Find where the given text appears and provide that cell's center as [x, y] coordinate. 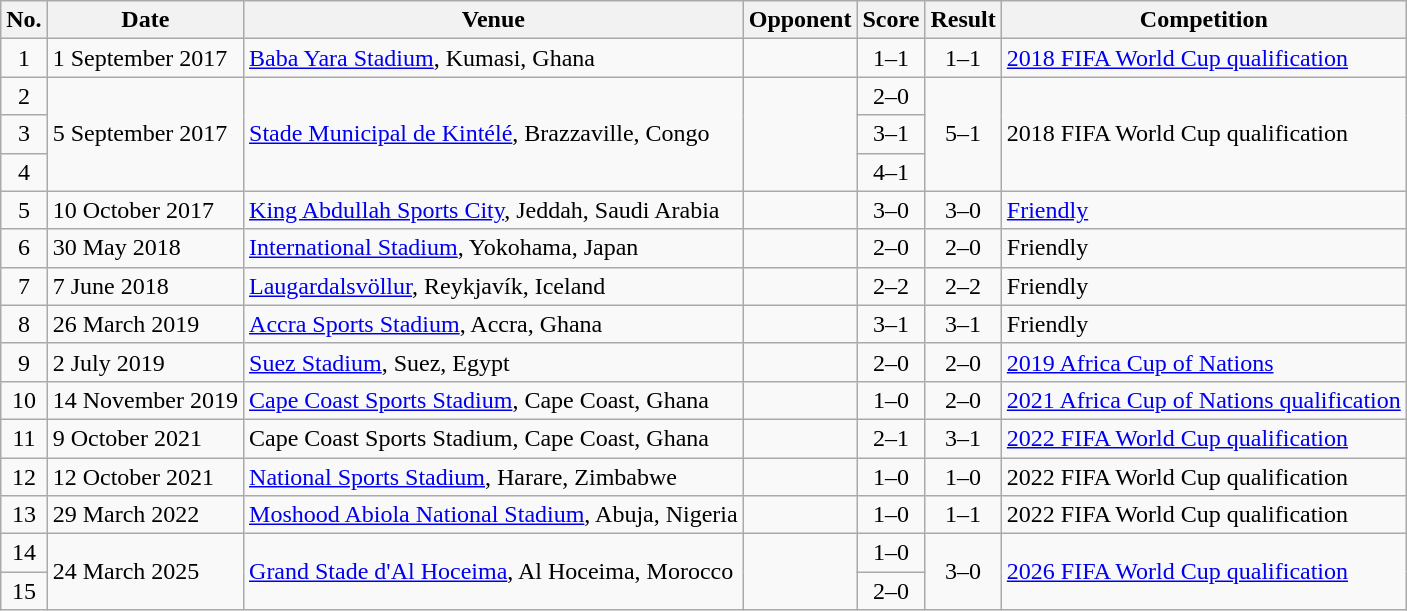
Laugardalsvöllur, Reykjavík, Iceland [494, 286]
8 [24, 324]
Accra Sports Stadium, Accra, Ghana [494, 324]
5 [24, 210]
26 March 2019 [145, 324]
No. [24, 20]
International Stadium, Yokohama, Japan [494, 248]
2026 FIFA World Cup qualification [1204, 572]
3 [24, 134]
5–1 [963, 134]
Suez Stadium, Suez, Egypt [494, 362]
Venue [494, 20]
King Abdullah Sports City, Jeddah, Saudi Arabia [494, 210]
10 [24, 400]
11 [24, 438]
Result [963, 20]
13 [24, 515]
Stade Municipal de Kintélé, Brazzaville, Congo [494, 134]
12 [24, 477]
2 July 2019 [145, 362]
14 [24, 553]
14 November 2019 [145, 400]
15 [24, 591]
Score [891, 20]
2021 Africa Cup of Nations qualification [1204, 400]
2019 Africa Cup of Nations [1204, 362]
9 October 2021 [145, 438]
7 [24, 286]
1 [24, 58]
Baba Yara Stadium, Kumasi, Ghana [494, 58]
4–1 [891, 172]
29 March 2022 [145, 515]
9 [24, 362]
10 October 2017 [145, 210]
6 [24, 248]
Grand Stade d'Al Hoceima, Al Hoceima, Morocco [494, 572]
2–1 [891, 438]
Competition [1204, 20]
1 September 2017 [145, 58]
4 [24, 172]
Moshood Abiola National Stadium, Abuja, Nigeria [494, 515]
30 May 2018 [145, 248]
National Sports Stadium, Harare, Zimbabwe [494, 477]
Opponent [800, 20]
24 March 2025 [145, 572]
2 [24, 96]
5 September 2017 [145, 134]
12 October 2021 [145, 477]
7 June 2018 [145, 286]
Date [145, 20]
